Find where the given text appears and provide that cell's center as [X, Y] coordinate. 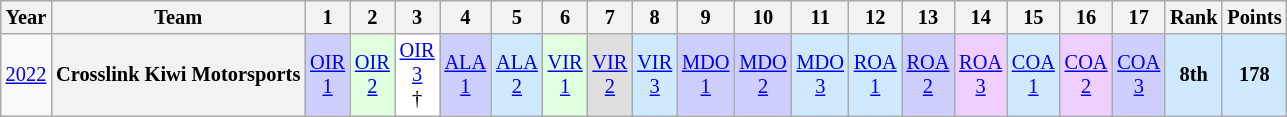
8 [654, 17]
Team [178, 17]
OIR3† [418, 75]
Points [1254, 17]
COA2 [1086, 75]
6 [566, 17]
5 [517, 17]
VIR1 [566, 75]
13 [928, 17]
15 [1034, 17]
MDO3 [820, 75]
ALA2 [517, 75]
9 [706, 17]
7 [610, 17]
ROA1 [876, 75]
VIR2 [610, 75]
17 [1138, 17]
14 [980, 17]
ROA2 [928, 75]
178 [1254, 75]
MDO2 [762, 75]
Year [26, 17]
11 [820, 17]
ALA1 [466, 75]
OIR1 [328, 75]
OIR2 [372, 75]
MDO1 [706, 75]
2022 [26, 75]
12 [876, 17]
VIR3 [654, 75]
4 [466, 17]
COA3 [1138, 75]
2 [372, 17]
COA1 [1034, 75]
1 [328, 17]
3 [418, 17]
8th [1194, 75]
10 [762, 17]
ROA3 [980, 75]
16 [1086, 17]
Crosslink Kiwi Motorsports [178, 75]
Rank [1194, 17]
